Detect which cell encompasses the target text, then output its (x, y) center coordinate. 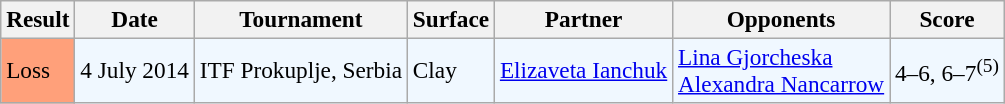
4–6, 6–7(5) (948, 70)
Loss (38, 70)
Clay (450, 70)
4 July 2014 (134, 70)
Date (134, 19)
Score (948, 19)
Partner (583, 19)
Lina Gjorcheska Alexandra Nancarrow (782, 70)
Opponents (782, 19)
ITF Prokuplje, Serbia (300, 70)
Result (38, 19)
Surface (450, 19)
Elizaveta Ianchuk (583, 70)
Tournament (300, 19)
